Extract the (X, Y) coordinate from the center of the cell holding the provided text.  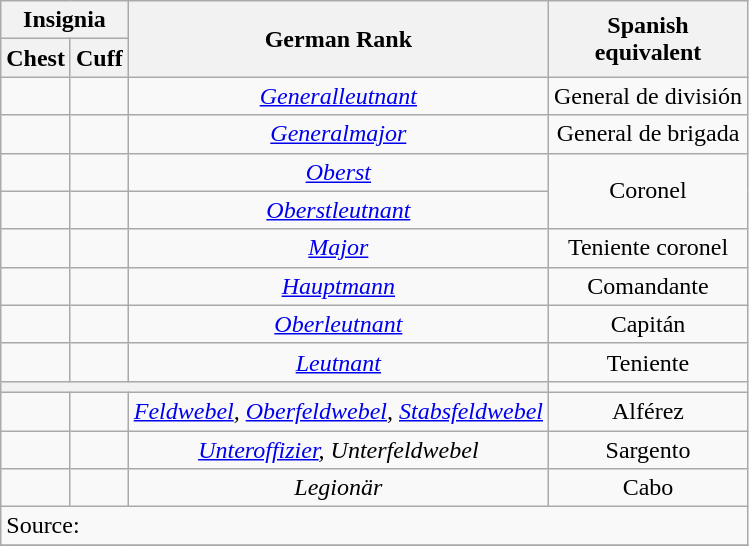
Generalmajor (338, 134)
Oberst (338, 172)
Major (338, 248)
Oberstleutnant (338, 210)
Teniente (648, 362)
German Rank (338, 39)
Insignia (64, 20)
Unteroffizier, Unterfeldwebel (338, 449)
General de división (648, 96)
Capitán (648, 324)
Leutnant (338, 362)
Hauptmann (338, 286)
Spanish equivalent (648, 39)
Coronel (648, 191)
Legionär (338, 488)
Oberleutnant (338, 324)
Generalleutnant (338, 96)
Chest (36, 58)
Feldwebel, Oberfeldwebel, Stabsfeldwebel (338, 411)
Comandante (648, 286)
Teniente coronel (648, 248)
Alférez (648, 411)
Cabo (648, 488)
Sargento (648, 449)
General de brigada (648, 134)
Cuff (99, 58)
Source: (374, 526)
